Return (x, y) of the center of cell containing provided text 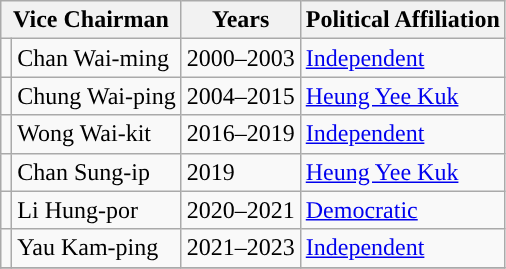
2016–2019 (240, 134)
Chung Wai-ping (96, 96)
Democratic (402, 210)
2020–2021 (240, 210)
Yau Kam-ping (96, 248)
2019 (240, 172)
Political Affiliation (402, 20)
Chan Sung-ip (96, 172)
2021–2023 (240, 248)
Li Hung-por (96, 210)
2000–2003 (240, 58)
Chan Wai-ming (96, 58)
Vice Chairman (91, 20)
Wong Wai-kit (96, 134)
Years (240, 20)
2004–2015 (240, 96)
